Provide the [x, y] coordinate of the cell's center where the given text is located.  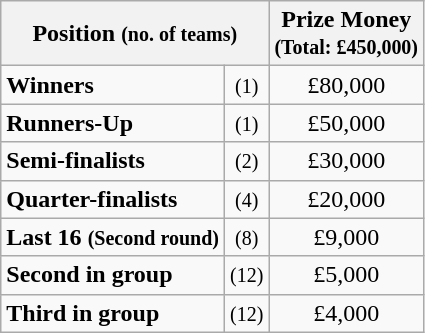
£80,000 [346, 85]
Second in group [113, 275]
£50,000 [346, 123]
£20,000 [346, 199]
(8) [246, 237]
Semi-finalists [113, 161]
£4,000 [346, 313]
£5,000 [346, 275]
Runners-Up [113, 123]
Prize Money(Total: £450,000) [346, 34]
(4) [246, 199]
Last 16 (Second round) [113, 237]
Third in group [113, 313]
Position (no. of teams) [135, 34]
£30,000 [346, 161]
£9,000 [346, 237]
Quarter-finalists [113, 199]
(2) [246, 161]
Winners [113, 85]
